Identify which cell holds the provided text, then report its [X, Y] central coordinate. 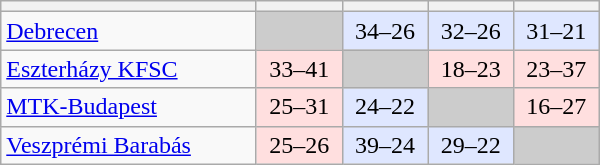
Debrecen [129, 31]
23–37 [556, 69]
32–26 [471, 31]
25–31 [299, 107]
33–41 [299, 69]
Veszprémi Barabás [129, 145]
34–26 [385, 31]
31–21 [556, 31]
24–22 [385, 107]
16–27 [556, 107]
25–26 [299, 145]
18–23 [471, 69]
39–24 [385, 145]
MTK-Budapest [129, 107]
29–22 [471, 145]
Eszterházy KFSC [129, 69]
